Capture the cell that displays the provided text and extract its (x, y) central coordinate. 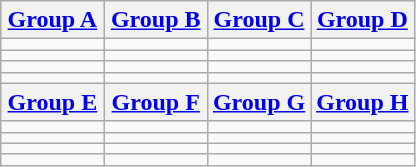
Group D (362, 20)
Group C (258, 20)
Group H (362, 102)
Group B (156, 20)
Group G (258, 102)
Group F (156, 102)
Group E (52, 102)
Group A (52, 20)
